Return [x, y] of the center of cell containing provided text 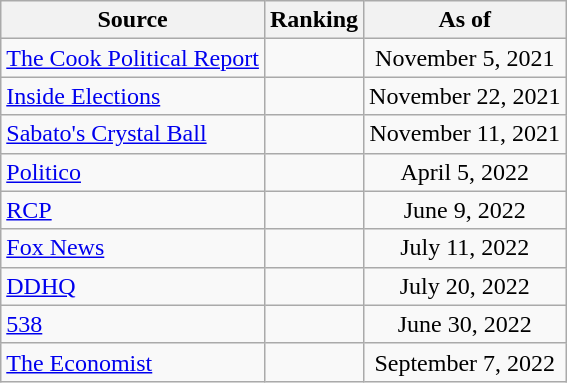
RCP [133, 210]
Source [133, 20]
538 [133, 324]
June 30, 2022 [465, 324]
The Cook Political Report [133, 58]
Sabato's Crystal Ball [133, 134]
September 7, 2022 [465, 362]
As of [465, 20]
November 5, 2021 [465, 58]
November 22, 2021 [465, 96]
April 5, 2022 [465, 172]
July 20, 2022 [465, 286]
Ranking [314, 20]
DDHQ [133, 286]
November 11, 2021 [465, 134]
Fox News [133, 248]
Inside Elections [133, 96]
The Economist [133, 362]
Politico [133, 172]
July 11, 2022 [465, 248]
June 9, 2022 [465, 210]
